From the cell containing the given text, extract its center point as [X, Y] coordinate. 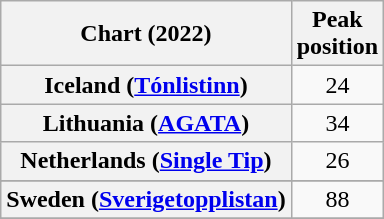
88 [337, 199]
Peakposition [337, 34]
24 [337, 85]
Lithuania (AGATA) [146, 123]
Sweden (Sverigetopplistan) [146, 199]
34 [337, 123]
Netherlands (Single Tip) [146, 161]
Iceland (Tónlistinn) [146, 85]
Chart (2022) [146, 34]
26 [337, 161]
